Output the [x, y] coordinate of the center of the cell containing the given text.  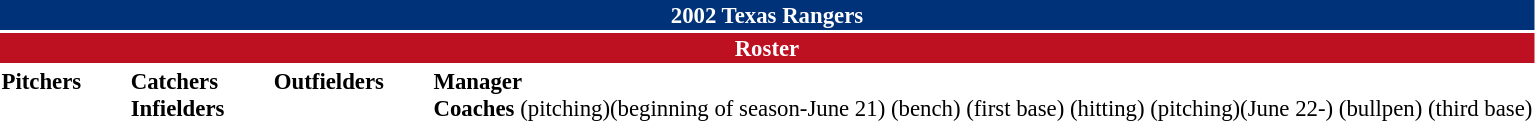
Roster [767, 48]
2002 Texas Rangers [767, 15]
